Provide the (x, y) coordinate of the cell's center where the given text is located.  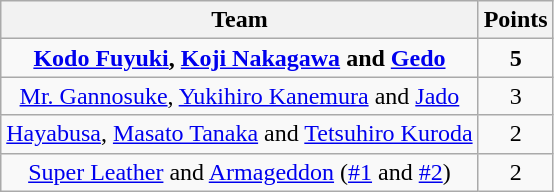
Team (240, 20)
3 (516, 96)
Super Leather and Armageddon (#1 and #2) (240, 172)
Kodo Fuyuki, Koji Nakagawa and Gedo (240, 58)
Hayabusa, Masato Tanaka and Tetsuhiro Kuroda (240, 134)
Mr. Gannosuke, Yukihiro Kanemura and Jado (240, 96)
5 (516, 58)
Points (516, 20)
